Determine the [x, y] coordinate at the center of the cell enclosing the given text.  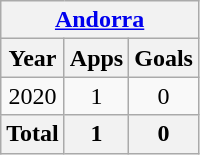
Apps [96, 58]
Year [33, 58]
Andorra [100, 20]
2020 [33, 96]
Goals [164, 58]
Total [33, 134]
